Return (X, Y) of the center of cell containing provided text 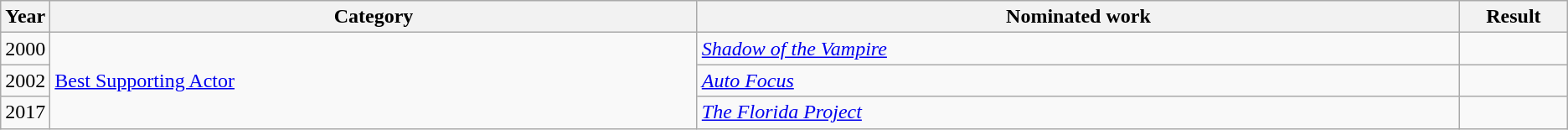
2000 (25, 49)
2002 (25, 81)
Auto Focus (1078, 81)
Shadow of the Vampire (1078, 49)
Best Supporting Actor (374, 81)
2017 (25, 112)
The Florida Project (1078, 112)
Nominated work (1078, 17)
Result (1514, 17)
Category (374, 17)
Year (25, 17)
